Provide the (x, y) coordinate of the cell's center where the given text is located.  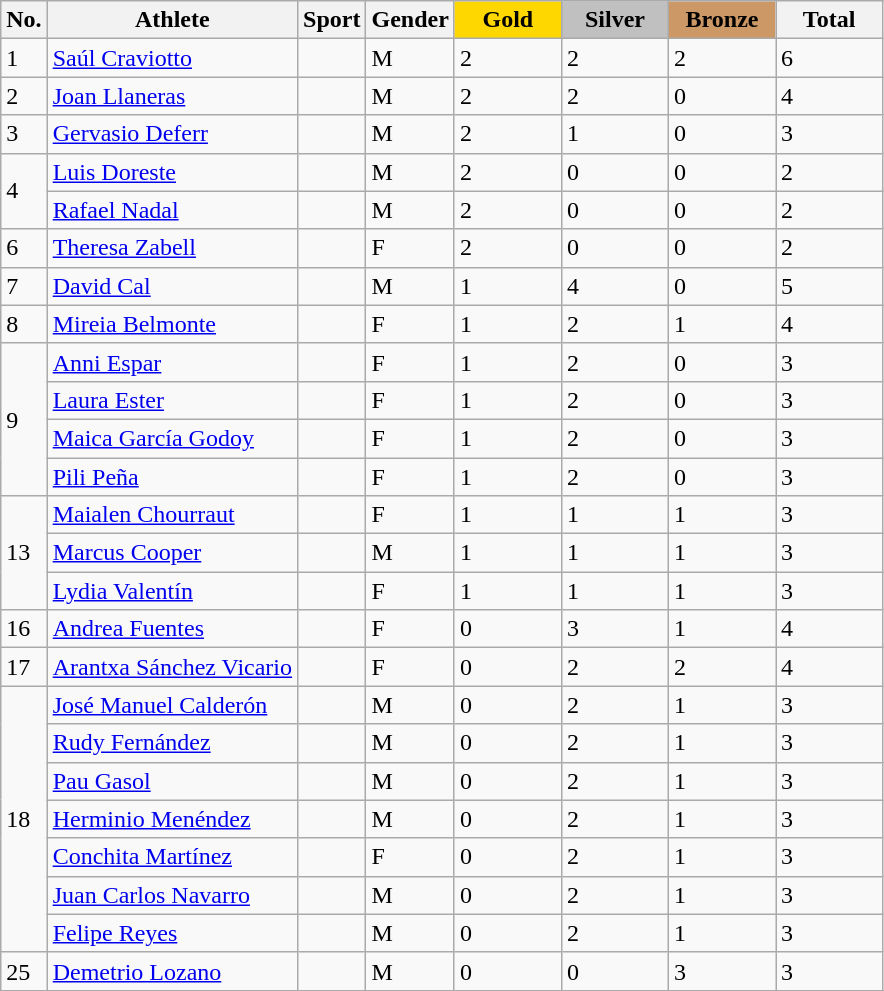
Gender (410, 20)
Juan Carlos Navarro (172, 895)
Arantxa Sánchez Vicario (172, 667)
Lydia Valentín (172, 591)
Anni Espar (172, 362)
Andrea Fuentes (172, 629)
13 (24, 553)
8 (24, 324)
José Manuel Calderón (172, 705)
Marcus Cooper (172, 553)
Pau Gasol (172, 781)
25 (24, 971)
Laura Ester (172, 400)
9 (24, 419)
5 (830, 286)
Joan Llaneras (172, 96)
Maialen Chourraut (172, 515)
Mireia Belmonte (172, 324)
17 (24, 667)
Demetrio Lozano (172, 971)
Conchita Martínez (172, 857)
Rudy Fernández (172, 743)
Gervasio Deferr (172, 134)
Saúl Craviotto (172, 58)
Athlete (172, 20)
18 (24, 819)
Total (830, 20)
Herminio Menéndez (172, 819)
Felipe Reyes (172, 933)
Bronze (722, 20)
16 (24, 629)
Rafael Nadal (172, 210)
No. (24, 20)
Maica García Godoy (172, 438)
Sport (332, 20)
Luis Doreste (172, 172)
David Cal (172, 286)
Gold (508, 20)
7 (24, 286)
Silver (614, 20)
Theresa Zabell (172, 248)
Pili Peña (172, 477)
